Capture the cell that displays the provided text and extract its (x, y) central coordinate. 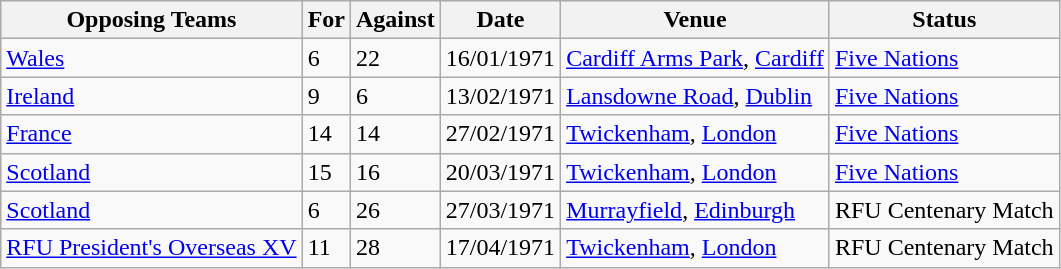
Date (500, 20)
Ireland (152, 96)
11 (326, 248)
Venue (696, 20)
16/01/1971 (500, 58)
Opposing Teams (152, 20)
27/03/1971 (500, 210)
26 (395, 210)
Cardiff Arms Park, Cardiff (696, 58)
Wales (152, 58)
20/03/1971 (500, 172)
For (326, 20)
RFU President's Overseas XV (152, 248)
13/02/1971 (500, 96)
16 (395, 172)
Against (395, 20)
22 (395, 58)
Status (944, 20)
Lansdowne Road, Dublin (696, 96)
France (152, 134)
9 (326, 96)
15 (326, 172)
Murrayfield, Edinburgh (696, 210)
17/04/1971 (500, 248)
27/02/1971 (500, 134)
28 (395, 248)
